For the text-containing cell, return its midpoint in [x, y] coordinate format. 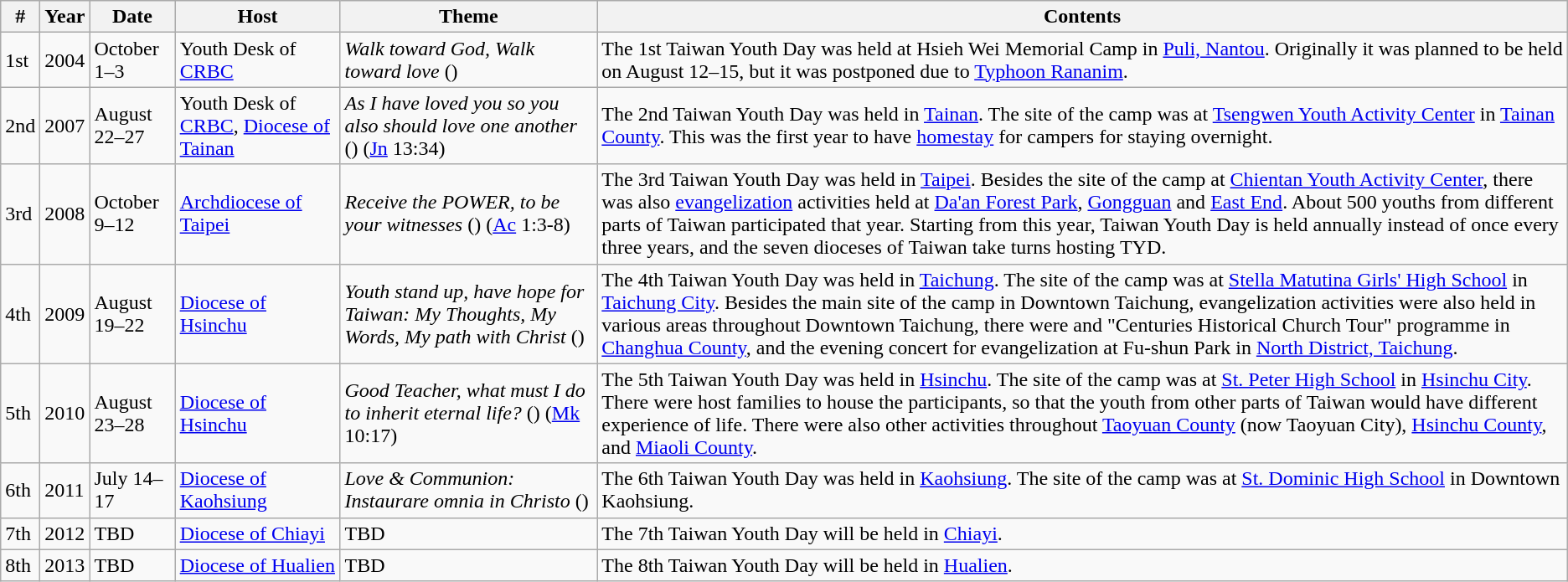
The 7th Taiwan Youth Day will be held in Chiayi. [1082, 533]
Diocese of Chiayi [258, 533]
2011 [65, 491]
8th [20, 565]
Youth Desk of CRBC, Diocese of Tainan [258, 126]
The 8th Taiwan Youth Day will be held in Hualien. [1082, 565]
4th [20, 313]
2007 [65, 126]
The 6th Taiwan Youth Day was held in Kaohsiung. The site of the camp was at St. Dominic High School in Downtown Kaohsiung. [1082, 491]
2012 [65, 533]
October 1–3 [132, 60]
October 9–12 [132, 214]
August 19–22 [132, 313]
Receive the POWER, to be your witnesses () (Ac 1:3-8) [469, 214]
Youth Desk of CRBC [258, 60]
Host [258, 17]
3rd [20, 214]
2nd [20, 126]
Youth stand up, have hope for Taiwan: My Thoughts, My Words, My path with Christ () [469, 313]
Love & Communion: Instaurare omnia in Christo () [469, 491]
Diocese of Hualien [258, 565]
# [20, 17]
5th [20, 414]
2010 [65, 414]
Diocese of Kaohsiung [258, 491]
Archdiocese of Taipei [258, 214]
July 14–17 [132, 491]
2008 [65, 214]
2009 [65, 313]
Theme [469, 17]
August 22–27 [132, 126]
Year [65, 17]
Good Teacher, what must I do to inherit eternal life? () (Mk 10:17) [469, 414]
Contents [1082, 17]
2004 [65, 60]
Walk toward God, Walk toward love () [469, 60]
2013 [65, 565]
7th [20, 533]
1st [20, 60]
Date [132, 17]
6th [20, 491]
August 23–28 [132, 414]
As I have loved you so you also should love one another () (Jn 13:34) [469, 126]
